Output the [X, Y] coordinate of the center of the cell containing the given text.  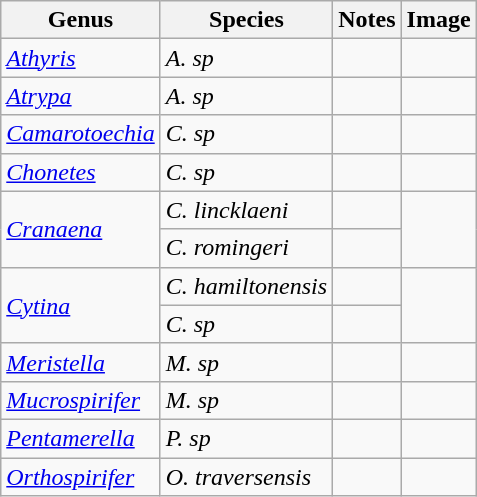
C. romingeri [246, 248]
Cytina [80, 305]
P. sp [246, 438]
Athyris [80, 58]
Meristella [80, 362]
C. hamiltonensis [246, 286]
Image [438, 20]
O. traversensis [246, 477]
Camarotoechia [80, 134]
Mucrospirifer [80, 400]
C. lincklaeni [246, 210]
Orthospirifer [80, 477]
Species [246, 20]
Atrypa [80, 96]
Cranaena [80, 229]
Chonetes [80, 172]
Pentamerella [80, 438]
Genus [80, 20]
Notes [367, 20]
